Pinpoint the cell where the given text exists, returning its [x, y] midpoint coordinate. 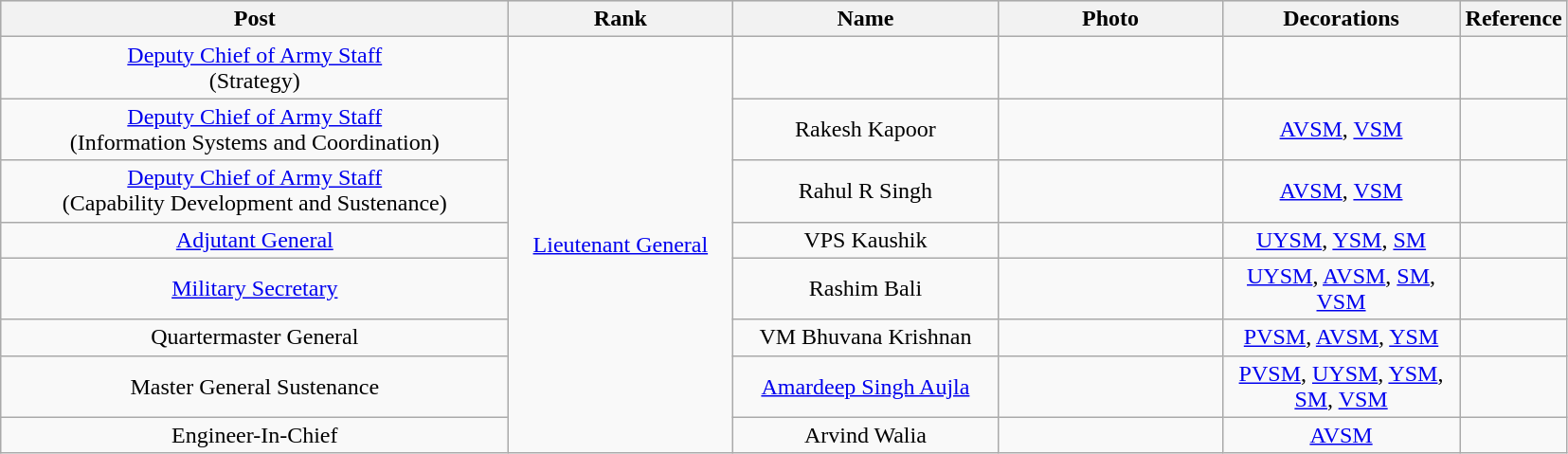
Decorations [1342, 19]
PVSM, UYSM, YSM, SM, VSM [1342, 387]
AVSM [1342, 435]
VPS Kaushik [866, 240]
Military Secretary [255, 288]
Master General Sustenance [255, 387]
Name [866, 19]
PVSM, AVSM, YSM [1342, 337]
Post [255, 19]
Rakesh Kapoor [866, 129]
UYSM, AVSM, SM, VSM [1342, 288]
Rashim Bali [866, 288]
Reference [1514, 19]
Rank [621, 19]
Quartermaster General [255, 337]
Deputy Chief of Army Staff(Information Systems and Coordination) [255, 129]
Lieutenant General [621, 245]
Adjutant General [255, 240]
Deputy Chief of Army Staff(Capability Development and Sustenance) [255, 191]
VM Bhuvana Krishnan [866, 337]
UYSM, YSM, SM [1342, 240]
Arvind Walia [866, 435]
Amardeep Singh Aujla [866, 387]
Photo [1110, 19]
Engineer-In-Chief [255, 435]
Deputy Chief of Army Staff(Strategy) [255, 68]
Rahul R Singh [866, 191]
